Detect which cell encompasses the target text, then output its [X, Y] center coordinate. 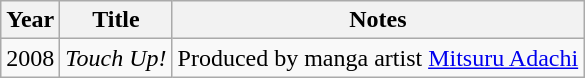
Produced by manga artist Mitsuru Adachi [378, 58]
2008 [30, 58]
Notes [378, 20]
Touch Up! [116, 58]
Year [30, 20]
Title [116, 20]
